Determine the (X, Y) coordinate at the center of the cell enclosing the given text.  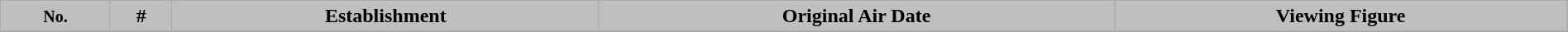
Establishment (385, 16)
# (141, 16)
No. (55, 16)
Viewing Figure (1341, 16)
Original Air Date (857, 16)
